Pinpoint the cell where the given text exists, returning its (x, y) midpoint coordinate. 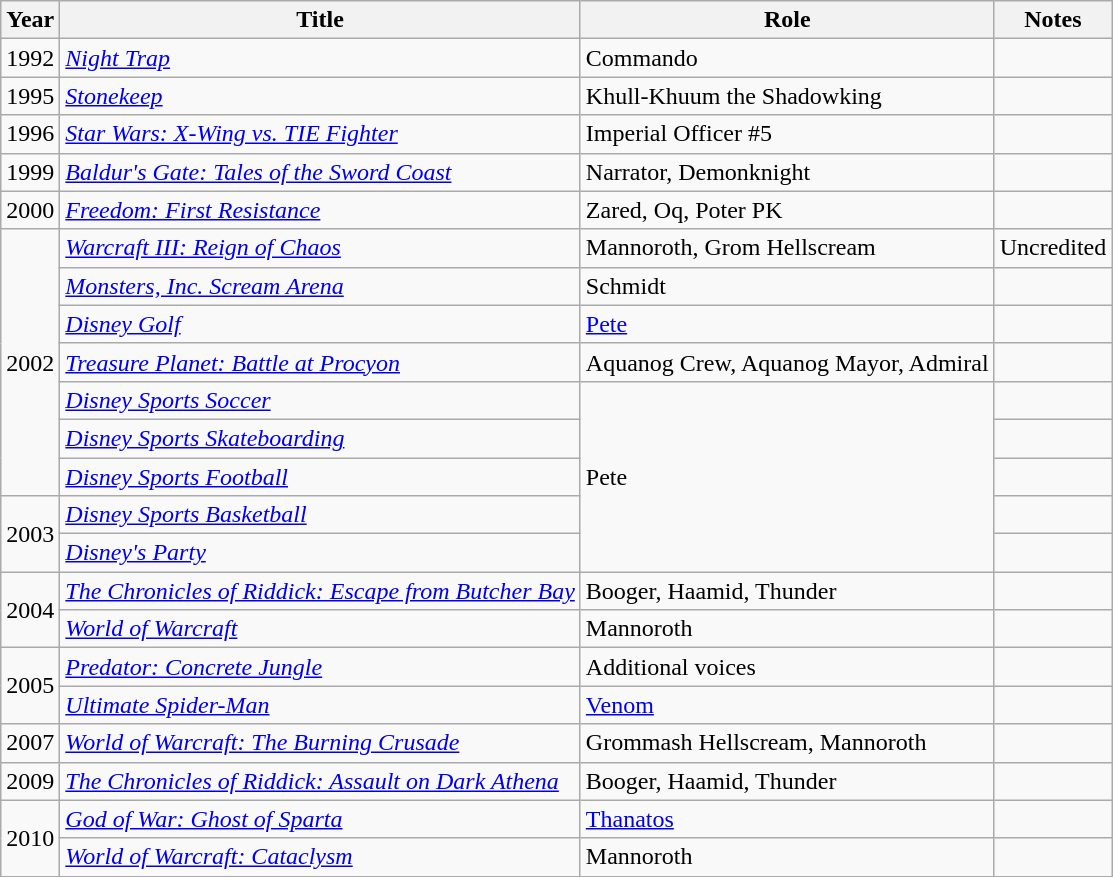
Disney Sports Football (320, 477)
1992 (30, 58)
Notes (1053, 20)
Khull-Khuum the Shadowking (787, 96)
Role (787, 20)
2010 (30, 838)
Additional voices (787, 667)
2004 (30, 610)
Freedom: First Resistance (320, 210)
Disney Sports Soccer (320, 400)
2009 (30, 781)
God of War: Ghost of Sparta (320, 819)
Warcraft III: Reign of Chaos (320, 248)
Narrator, Demonknight (787, 172)
The Chronicles of Riddick: Escape from Butcher Bay (320, 591)
1999 (30, 172)
World of Warcraft (320, 629)
Thanatos (787, 819)
Schmidt (787, 286)
2007 (30, 743)
Disney Golf (320, 324)
Disney Sports Basketball (320, 515)
Title (320, 20)
Uncredited (1053, 248)
Zared, Oq, Poter PK (787, 210)
1995 (30, 96)
Treasure Planet: Battle at Procyon (320, 362)
Baldur's Gate: Tales of the Sword Coast (320, 172)
2005 (30, 686)
Mannoroth, Grom Hellscream (787, 248)
Monsters, Inc. Scream Arena (320, 286)
World of Warcraft: The Burning Crusade (320, 743)
World of Warcraft: Cataclysm (320, 857)
Venom (787, 705)
The Chronicles of Riddick: Assault on Dark Athena (320, 781)
Ultimate Spider-Man (320, 705)
2003 (30, 534)
Imperial Officer #5 (787, 134)
Predator: Concrete Jungle (320, 667)
Disney Sports Skateboarding (320, 438)
Commando (787, 58)
2000 (30, 210)
1996 (30, 134)
Aquanog Crew, Aquanog Mayor, Admiral (787, 362)
Year (30, 20)
2002 (30, 362)
Night Trap (320, 58)
Star Wars: X-Wing vs. TIE Fighter (320, 134)
Grommash Hellscream, Mannoroth (787, 743)
Disney's Party (320, 553)
Stonekeep (320, 96)
